Output the (x, y) coordinate of the center of the cell containing the given text.  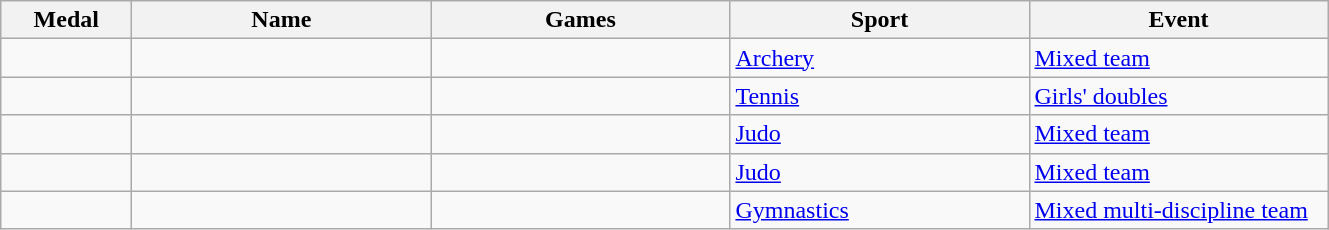
Tennis (880, 96)
Girls' doubles (1178, 96)
Medal (66, 20)
Name (282, 20)
Mixed multi-discipline team (1178, 210)
Event (1178, 20)
Sport (880, 20)
Games (580, 20)
Gymnastics (880, 210)
Archery (880, 58)
